Pinpoint the cell where the given text exists, returning its [x, y] midpoint coordinate. 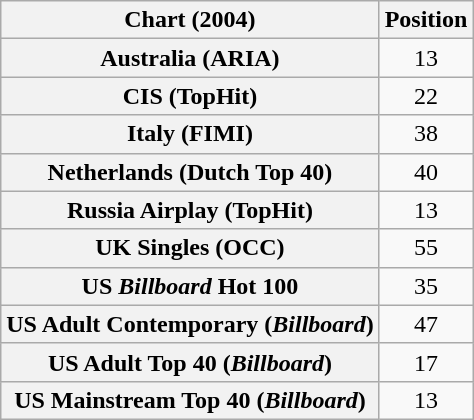
UK Singles (OCC) [190, 248]
US Adult Contemporary (Billboard) [190, 324]
40 [426, 172]
CIS (TopHit) [190, 96]
Russia Airplay (TopHit) [190, 210]
Australia (ARIA) [190, 58]
47 [426, 324]
Position [426, 20]
38 [426, 134]
55 [426, 248]
22 [426, 96]
Chart (2004) [190, 20]
Netherlands (Dutch Top 40) [190, 172]
35 [426, 286]
17 [426, 362]
US Mainstream Top 40 (Billboard) [190, 400]
US Billboard Hot 100 [190, 286]
US Adult Top 40 (Billboard) [190, 362]
Italy (FIMI) [190, 134]
